Provide the [X, Y] coordinate of the cell's center where the given text is located.  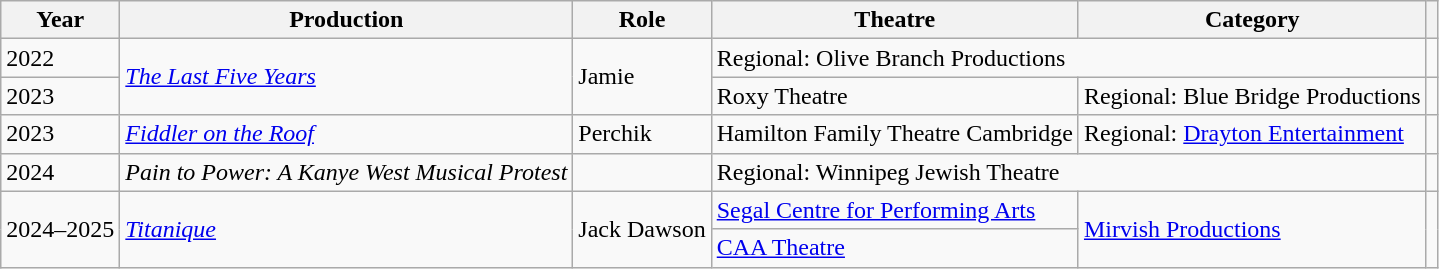
Pain to Power: A Kanye West Musical Protest [346, 172]
Roxy Theatre [894, 96]
Year [60, 20]
Regional: Winnipeg Jewish Theatre [1068, 172]
Role [642, 20]
Perchik [642, 134]
Fiddler on the Roof [346, 134]
Theatre [894, 20]
2022 [60, 58]
Jamie [642, 77]
Production [346, 20]
Hamilton Family Theatre Cambridge [894, 134]
The Last Five Years [346, 77]
Regional: Blue Bridge Productions [1252, 96]
Regional: Drayton Entertainment [1252, 134]
2024 [60, 172]
Mirvish Productions [1252, 229]
Jack Dawson [642, 229]
Titanique [346, 229]
2024–2025 [60, 229]
CAA Theatre [894, 248]
Regional: Olive Branch Productions [1068, 58]
Segal Centre for Performing Arts [894, 210]
Category [1252, 20]
